Extract the [x, y] coordinate from the center of the cell holding the provided text.  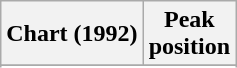
Peakposition [189, 34]
Chart (1992) [72, 34]
